For the text-containing cell, return its midpoint in (X, Y) coordinate format. 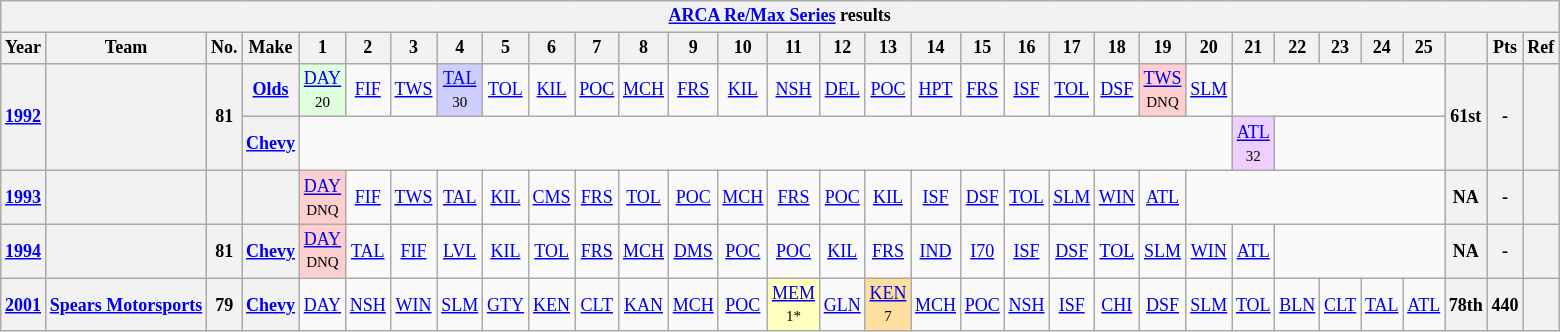
78th (1466, 305)
HPT (936, 90)
Team (126, 48)
1992 (24, 116)
2 (368, 48)
DEL (842, 90)
DMS (693, 251)
11 (794, 48)
KEN (552, 305)
BLN (1298, 305)
2001 (24, 305)
TWSDNQ (1162, 90)
6 (552, 48)
LVL (460, 251)
TAL30 (460, 90)
GTY (506, 305)
DAY (322, 305)
CMS (552, 197)
61st (1466, 116)
9 (693, 48)
22 (1298, 48)
7 (597, 48)
Spears Motorsports (126, 305)
25 (1424, 48)
8 (644, 48)
I70 (982, 251)
13 (888, 48)
1994 (24, 251)
MEM1* (794, 305)
ARCA Re/Max Series results (780, 16)
GLN (842, 305)
Olds (271, 90)
4 (460, 48)
21 (1254, 48)
CHI (1118, 305)
15 (982, 48)
5 (506, 48)
Ref (1541, 48)
12 (842, 48)
1 (322, 48)
440 (1505, 305)
17 (1072, 48)
KAN (644, 305)
ATL32 (1254, 144)
16 (1026, 48)
Make (271, 48)
3 (414, 48)
Pts (1505, 48)
KEN7 (888, 305)
18 (1118, 48)
23 (1340, 48)
14 (936, 48)
79 (224, 305)
10 (743, 48)
IND (936, 251)
Year (24, 48)
24 (1382, 48)
20 (1209, 48)
1993 (24, 197)
DAY20 (322, 90)
No. (224, 48)
19 (1162, 48)
